Return the [x, y] coordinate for the center point of the cell that contains the specified text.  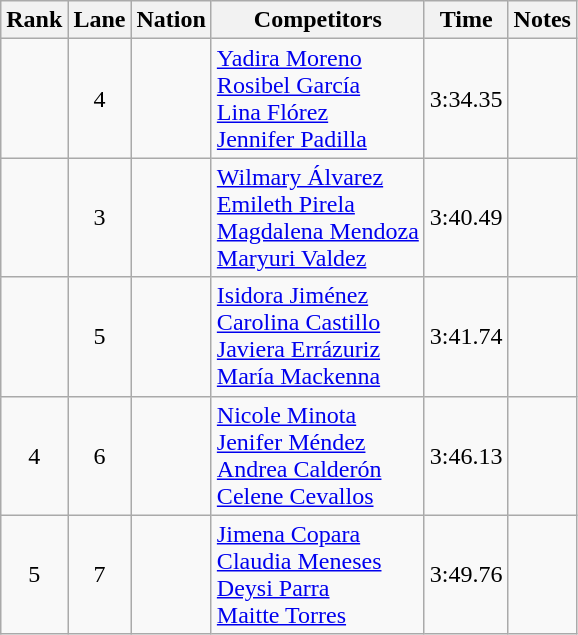
Isidora JiménezCarolina CastilloJaviera ErrázurizMaría Mackenna [318, 336]
3:49.76 [466, 574]
3:46.13 [466, 456]
Lane [100, 20]
Time [466, 20]
3:40.49 [466, 218]
3:41.74 [466, 336]
Wilmary ÁlvarezEmileth PirelaMagdalena MendozaMaryuri Valdez [318, 218]
3 [100, 218]
Notes [542, 20]
Nation [171, 20]
Rank [34, 20]
Yadira MorenoRosibel GarcíaLina FlórezJennifer Padilla [318, 98]
7 [100, 574]
Competitors [318, 20]
Jimena CoparaClaudia MenesesDeysi ParraMaitte Torres [318, 574]
6 [100, 456]
Nicole MinotaJenifer MéndezAndrea CalderónCelene Cevallos [318, 456]
3:34.35 [466, 98]
